Extract the [X, Y] coordinate from the center of the cell holding the provided text.  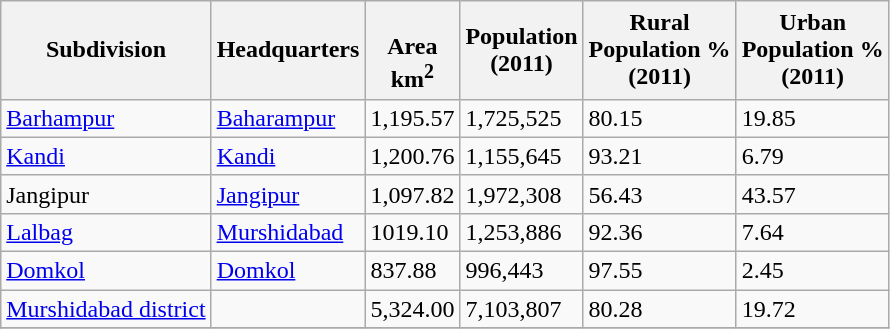
Murshidabad district [106, 309]
5,324.00 [412, 309]
1,972,308 [522, 194]
7.64 [812, 232]
6.79 [812, 156]
Baharampur [288, 118]
996,443 [522, 271]
97.55 [660, 271]
Barhampur [106, 118]
1019.10 [412, 232]
Urban Population % (2011) [812, 50]
19.72 [812, 309]
Areakm2 [412, 50]
Population(2011) [522, 50]
2.45 [812, 271]
93.21 [660, 156]
92.36 [660, 232]
Headquarters [288, 50]
80.15 [660, 118]
56.43 [660, 194]
43.57 [812, 194]
Murshidabad [288, 232]
Subdivision [106, 50]
7,103,807 [522, 309]
1,253,886 [522, 232]
1,725,525 [522, 118]
837.88 [412, 271]
Lalbag [106, 232]
1,155,645 [522, 156]
1,097.82 [412, 194]
19.85 [812, 118]
1,200.76 [412, 156]
80.28 [660, 309]
1,195.57 [412, 118]
RuralPopulation %(2011) [660, 50]
